Provide the (X, Y) coordinate of the cell's center where the given text is located.  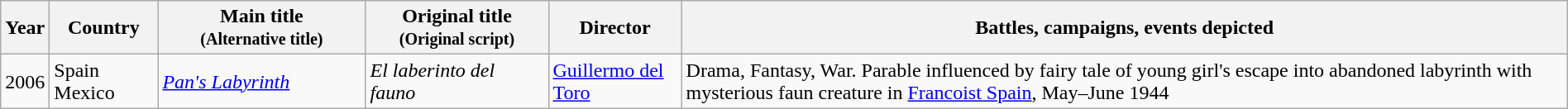
2006 (25, 81)
Main title(Alternative title) (261, 28)
Battles, campaigns, events depicted (1125, 28)
El laberinto del fauno (457, 81)
Original title(Original script) (457, 28)
SpainMexico (104, 81)
Guillermo del Toro (615, 81)
Year (25, 28)
Country (104, 28)
Pan's Labyrinth (261, 81)
Director (615, 28)
